Output the (X, Y) coordinate of the center of the cell containing the given text.  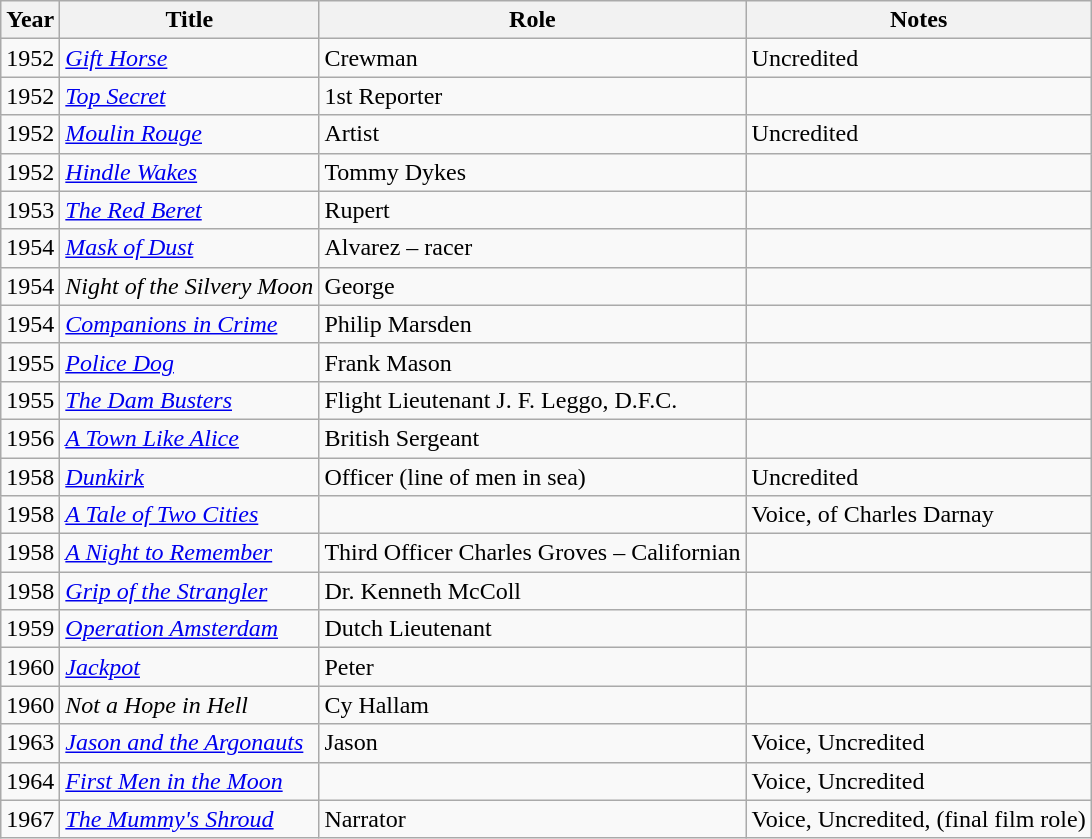
1964 (30, 781)
Grip of the Strangler (190, 591)
Tommy Dykes (532, 172)
Philip Marsden (532, 324)
1956 (30, 438)
Dutch Lieutenant (532, 629)
1967 (30, 819)
Year (30, 20)
The Dam Busters (190, 400)
Jackpot (190, 667)
Flight Lieutenant J. F. Leggo, D.F.C. (532, 400)
Cy Hallam (532, 705)
Mask of Dust (190, 248)
1st Reporter (532, 96)
Rupert (532, 210)
Third Officer Charles Groves – Californian (532, 553)
George (532, 286)
Title (190, 20)
Companions in Crime (190, 324)
Gift Horse (190, 58)
Alvarez – racer (532, 248)
The Mummy's Shroud (190, 819)
First Men in the Moon (190, 781)
Officer (line of men in sea) (532, 477)
Dr. Kenneth McColl (532, 591)
The Red Beret (190, 210)
Police Dog (190, 362)
Peter (532, 667)
Night of the Silvery Moon (190, 286)
1963 (30, 743)
Jason (532, 743)
British Sergeant (532, 438)
Hindle Wakes (190, 172)
Notes (918, 20)
Top Secret (190, 96)
Artist (532, 134)
A Town Like Alice (190, 438)
Operation Amsterdam (190, 629)
A Night to Remember (190, 553)
Crewman (532, 58)
A Tale of Two Cities (190, 515)
Role (532, 20)
Not a Hope in Hell (190, 705)
Voice, Uncredited, (final film role) (918, 819)
Moulin Rouge (190, 134)
1959 (30, 629)
Voice, of Charles Darnay (918, 515)
Frank Mason (532, 362)
1953 (30, 210)
Dunkirk (190, 477)
Jason and the Argonauts (190, 743)
Narrator (532, 819)
